Detect which cell encompasses the target text, then output its [x, y] center coordinate. 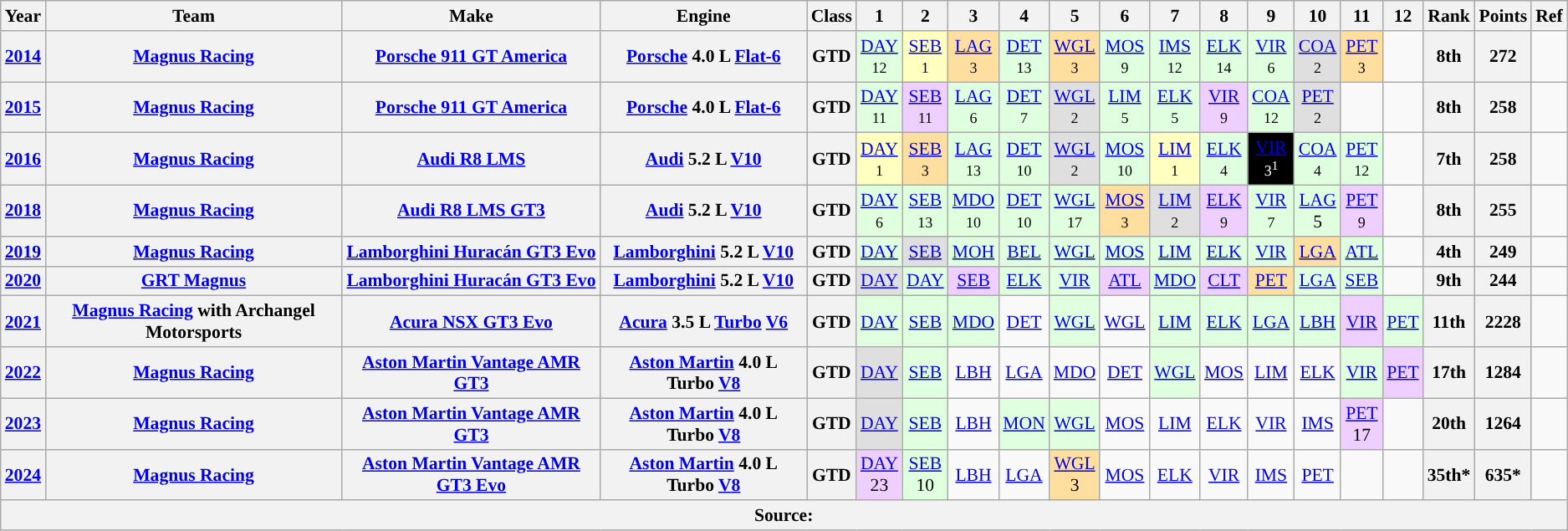
LAG6 [973, 107]
LAG5 [1318, 211]
2016 [23, 159]
MOS3 [1124, 211]
SEB3 [925, 159]
COA2 [1318, 57]
Source: [784, 516]
2021 [23, 321]
Rank [1449, 16]
Class [831, 16]
PET9 [1361, 211]
MOS9 [1124, 57]
1284 [1503, 373]
DAY6 [880, 211]
2 [925, 16]
DAY11 [880, 107]
MDO10 [973, 211]
VIR9 [1224, 107]
Acura NSX GT3 Evo [472, 321]
Year [23, 16]
249 [1503, 252]
2228 [1503, 321]
9 [1271, 16]
PET12 [1361, 159]
3 [973, 16]
VIR6 [1271, 57]
LIM1 [1176, 159]
MOH [973, 252]
255 [1503, 211]
2018 [23, 211]
LAG13 [973, 159]
DAY23 [880, 475]
Points [1503, 16]
BEL [1024, 252]
2019 [23, 252]
635* [1503, 475]
CLT [1224, 281]
Audi R8 LMS [472, 159]
GRT Magnus [194, 281]
Acura 3.5 L Turbo V6 [704, 321]
SEB10 [925, 475]
12 [1403, 16]
Audi R8 LMS GT3 [472, 211]
Aston Martin Vantage AMR GT3 Evo [472, 475]
COA12 [1271, 107]
5 [1075, 16]
Magnus Racing with Archangel Motorsports [194, 321]
1264 [1503, 423]
Make [472, 16]
VIR7 [1271, 211]
LIM5 [1124, 107]
SEB11 [925, 107]
DAY1 [880, 159]
4 [1024, 16]
IMS12 [1176, 57]
LIM2 [1176, 211]
ELK4 [1224, 159]
244 [1503, 281]
SEB1 [925, 57]
2020 [23, 281]
DAY12 [880, 57]
9th [1449, 281]
7 [1176, 16]
PET17 [1361, 423]
7th [1449, 159]
ELK14 [1224, 57]
6 [1124, 16]
2022 [23, 373]
MON [1024, 423]
VIR31 [1271, 159]
WGL17 [1075, 211]
ELK5 [1176, 107]
LAG3 [973, 57]
2023 [23, 423]
PET3 [1361, 57]
1 [880, 16]
20th [1449, 423]
272 [1503, 57]
17th [1449, 373]
2015 [23, 107]
11 [1361, 16]
11th [1449, 321]
Ref [1549, 16]
ELK9 [1224, 211]
DET7 [1024, 107]
SEB13 [925, 211]
Engine [704, 16]
DET13 [1024, 57]
COA4 [1318, 159]
PET2 [1318, 107]
Team [194, 16]
35th* [1449, 475]
8 [1224, 16]
2014 [23, 57]
4th [1449, 252]
2024 [23, 475]
MOS10 [1124, 159]
10 [1318, 16]
